Return [x, y] of the center of cell containing provided text 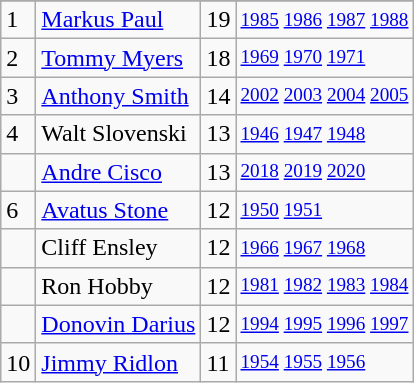
Donovin Darius [118, 324]
Cliff Ensley [118, 248]
14 [218, 96]
19 [218, 20]
1981 1982 1983 1984 [324, 286]
1 [18, 20]
Walt Slovenski [118, 134]
1954 1955 1956 [324, 362]
1985 1986 1987 1988 [324, 20]
Avatus Stone [118, 210]
2 [18, 58]
2002 2003 2004 2005 [324, 96]
1946 1947 1948 [324, 134]
Anthony Smith [118, 96]
18 [218, 58]
2018 2019 2020 [324, 172]
Ron Hobby [118, 286]
Jimmy Ridlon [118, 362]
6 [18, 210]
3 [18, 96]
Andre Cisco [118, 172]
1950 1951 [324, 210]
1966 1967 1968 [324, 248]
Tommy Myers [118, 58]
1969 1970 1971 [324, 58]
11 [218, 362]
Markus Paul [118, 20]
10 [18, 362]
4 [18, 134]
1994 1995 1996 1997 [324, 324]
